Output the (x, y) coordinate of the center of the cell containing the given text.  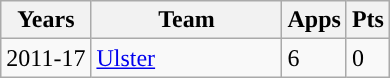
Apps (314, 20)
2011-17 (46, 58)
Ulster (186, 58)
Team (186, 20)
Pts (368, 20)
Years (46, 20)
0 (368, 58)
6 (314, 58)
